Provide the (x, y) coordinate of the cell's center where the given text is located.  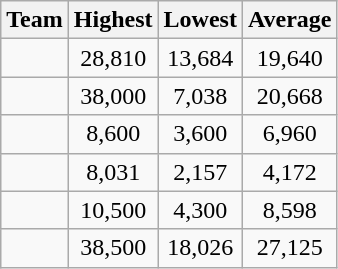
8,031 (113, 172)
38,000 (113, 96)
38,500 (113, 248)
8,600 (113, 134)
13,684 (200, 58)
4,300 (200, 210)
18,026 (200, 248)
Average (290, 20)
2,157 (200, 172)
27,125 (290, 248)
4,172 (290, 172)
19,640 (290, 58)
Lowest (200, 20)
8,598 (290, 210)
28,810 (113, 58)
10,500 (113, 210)
3,600 (200, 134)
6,960 (290, 134)
Highest (113, 20)
20,668 (290, 96)
7,038 (200, 96)
Team (35, 20)
